Identify which cell holds the provided text, then report its [x, y] central coordinate. 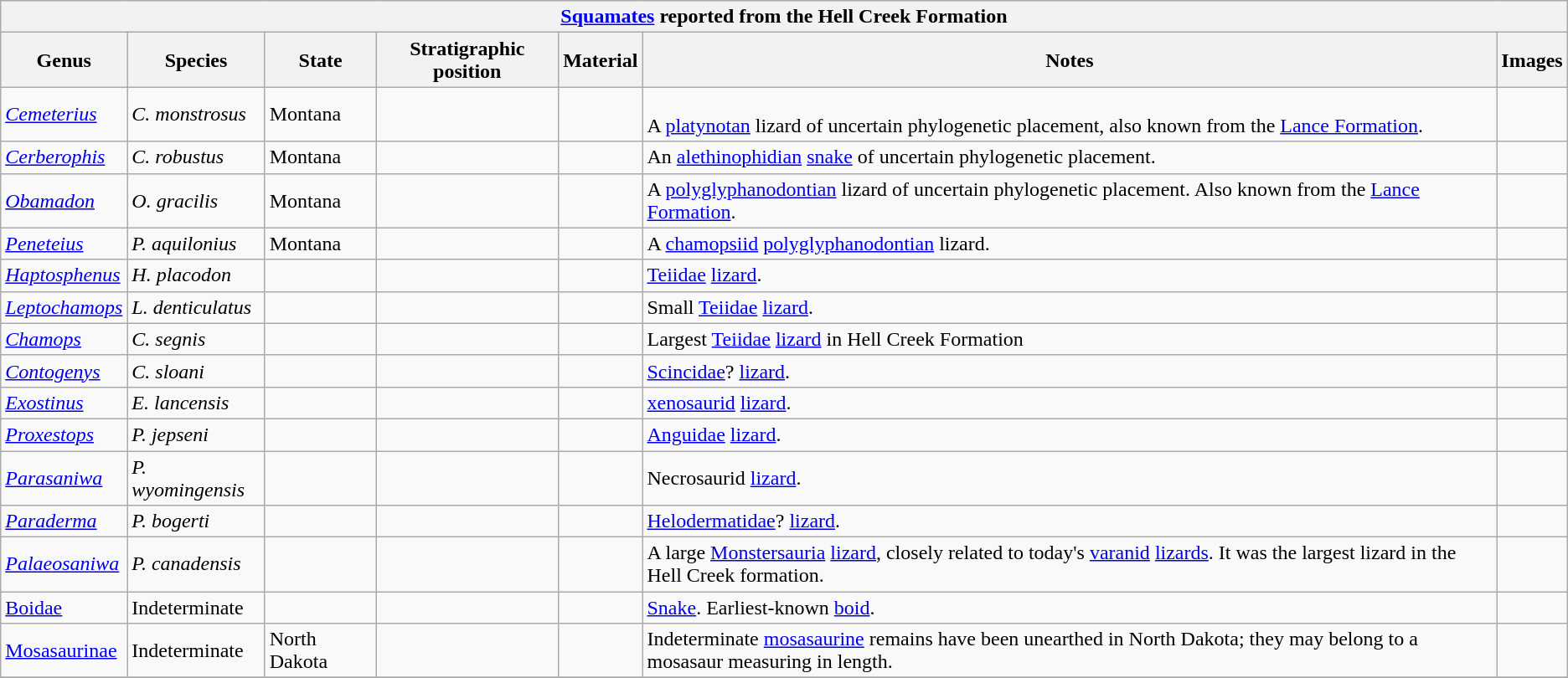
Stratigraphic position [467, 60]
C. segnis [196, 339]
Largest Teiidae lizard in Hell Creek Formation [1070, 339]
Peneteius [64, 244]
P. aquilonius [196, 244]
L. denticulatus [196, 307]
Paraderma [64, 521]
Leptochamops [64, 307]
An alethinophidian snake of uncertain phylogenetic placement. [1070, 157]
H. placodon [196, 275]
P. canadensis [196, 564]
Helodermatidae? lizard. [1070, 521]
Cemeterius [64, 114]
Small Teiidae lizard. [1070, 307]
Contogenys [64, 371]
Palaeosaniwa [64, 564]
North Dakota [320, 651]
Proxestops [64, 434]
Species [196, 60]
Notes [1070, 60]
C. sloani [196, 371]
C. robustus [196, 157]
P. bogerti [196, 521]
Indeterminate mosasaurine remains have been unearthed in North Dakota; they may belong to a mosasaur measuring in length. [1070, 651]
A large Monstersauria lizard, closely related to today's varanid lizards. It was the largest lizard in the Hell Creek formation. [1070, 564]
Boidae [64, 608]
Exostinus [64, 403]
State [320, 60]
Parasaniwa [64, 477]
C. monstrosus [196, 114]
xenosaurid lizard. [1070, 403]
Anguidae lizard. [1070, 434]
Mosasaurinae [64, 651]
Chamops [64, 339]
Haptosphenus [64, 275]
A chamopsiid polyglyphanodontian lizard. [1070, 244]
A polyglyphanodontian lizard of uncertain phylogenetic placement. Also known from the Lance Formation. [1070, 201]
Material [601, 60]
E. lancensis [196, 403]
Snake. Earliest-known boid. [1070, 608]
P. wyomingensis [196, 477]
Genus [64, 60]
P. jepseni [196, 434]
Teiidae lizard. [1070, 275]
Cerberophis [64, 157]
Obamadon [64, 201]
Necrosaurid lizard. [1070, 477]
Squamates reported from the Hell Creek Formation [784, 17]
A platynotan lizard of uncertain phylogenetic placement, also known from the Lance Formation. [1070, 114]
Images [1532, 60]
O. gracilis [196, 201]
Scincidae? lizard. [1070, 371]
